Return (X, Y) of the center of cell containing provided text 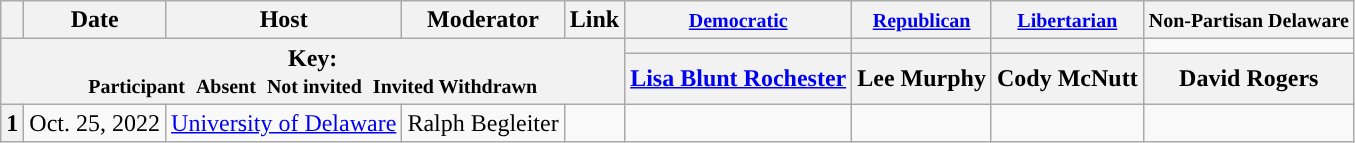
Lee Murphy (922, 78)
Lisa Blunt Rochester (738, 78)
Cody McNutt (1067, 78)
University of Delaware (284, 123)
Ralph Begleiter (483, 123)
Libertarian (1067, 20)
Link (594, 20)
Oct. 25, 2022 (95, 123)
Key: Participant Absent Not invited Invited Withdrawn (313, 72)
David Rogers (1248, 78)
Democratic (738, 20)
Moderator (483, 20)
Host (284, 20)
Republican (922, 20)
Non-Partisan Delaware (1248, 20)
1 (12, 123)
Date (95, 20)
